Determine the [X, Y] coordinate at the center of the cell enclosing the given text.  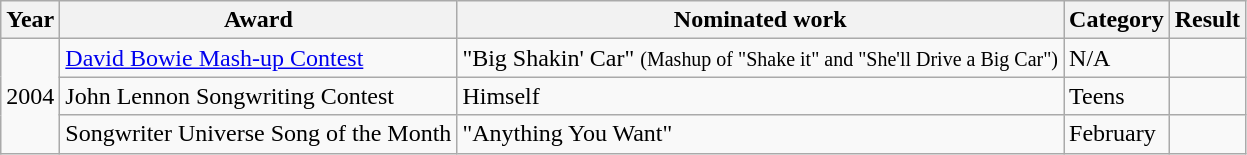
John Lennon Songwriting Contest [258, 96]
Songwriter Universe Song of the Month [258, 134]
Result [1207, 20]
N/A [1117, 58]
Nominated work [760, 20]
Category [1117, 20]
David Bowie Mash-up Contest [258, 58]
2004 [30, 96]
Teens [1117, 96]
Himself [760, 96]
"Anything You Want" [760, 134]
February [1117, 134]
Year [30, 20]
"Big Shakin' Car" (Mashup of "Shake it" and "She'll Drive a Big Car") [760, 58]
Award [258, 20]
